Return [X, Y] of the center of cell containing provided text 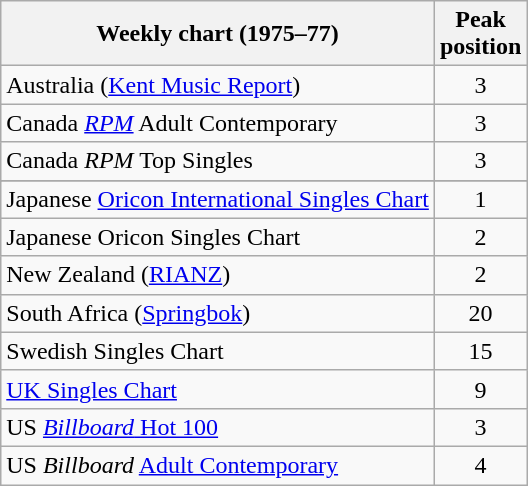
South Africa (Springbok) [218, 313]
15 [480, 351]
Japanese Oricon Singles Chart [218, 237]
9 [480, 389]
Swedish Singles Chart [218, 351]
US Billboard Hot 100 [218, 427]
US Billboard Adult Contemporary [218, 465]
20 [480, 313]
Australia (Kent Music Report) [218, 85]
Canada RPM Adult Contemporary [218, 123]
Peakposition [480, 34]
1 [480, 199]
Weekly chart (1975–77) [218, 34]
Canada RPM Top Singles [218, 161]
New Zealand (RIANZ) [218, 275]
Japanese Oricon International Singles Chart [218, 199]
UK Singles Chart [218, 389]
4 [480, 465]
